Pinpoint the cell where the given text exists, returning its (x, y) midpoint coordinate. 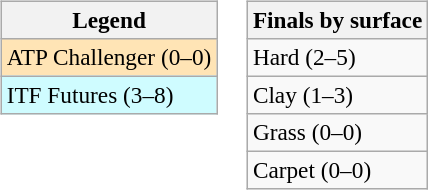
ITF Futures (3–8) (108, 95)
Clay (1–3) (337, 95)
Grass (0–0) (337, 133)
Legend (108, 20)
Carpet (0–0) (337, 171)
Finals by surface (337, 20)
ATP Challenger (0–0) (108, 57)
Hard (2–5) (337, 57)
